Return (X, Y) of the center of cell containing provided text 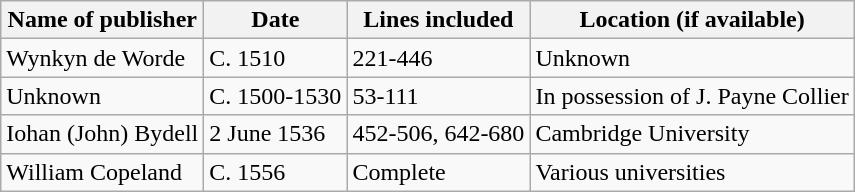
Iohan (John) Bydell (102, 134)
William Copeland (102, 172)
2 June 1536 (276, 134)
C. 1556 (276, 172)
Location (if available) (692, 20)
In possession of J. Payne Collier (692, 96)
Various universities (692, 172)
Name of publisher (102, 20)
Complete (438, 172)
452-506, 642-680 (438, 134)
C. 1500-1530 (276, 96)
53-111 (438, 96)
221-446 (438, 58)
Date (276, 20)
C. 1510 (276, 58)
Wynkyn de Worde (102, 58)
Cambridge University (692, 134)
Lines included (438, 20)
